Detect which cell encompasses the target text, then output its [X, Y] center coordinate. 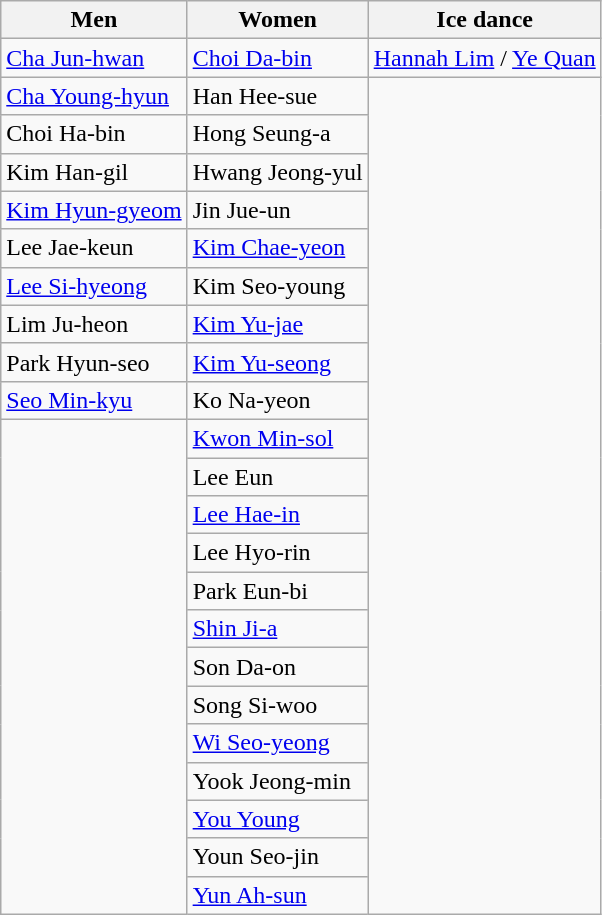
Yun Ah-sun [278, 895]
Youn Seo-jin [278, 857]
Hwang Jeong-yul [278, 172]
Lee Hyo-rin [278, 553]
Hong Seung-a [278, 134]
Kim Han-gil [94, 172]
Lee Si-hyeong [94, 286]
Kim Yu-jae [278, 324]
Kim Hyun-gyeom [94, 210]
Ko Na-yeon [278, 400]
Women [278, 20]
Hannah Lim / Ye Quan [484, 58]
Lee Eun [278, 477]
Kim Chae-yeon [278, 248]
Kwon Min-sol [278, 438]
Shin Ji-a [278, 629]
Yook Jeong-min [278, 781]
Lee Jae-keun [94, 248]
Son Da-on [278, 667]
Choi Ha-bin [94, 134]
Cha Young-hyun [94, 96]
You Young [278, 819]
Choi Da-bin [278, 58]
Song Si-woo [278, 705]
Lim Ju-heon [94, 324]
Park Eun-bi [278, 591]
Park Hyun-seo [94, 362]
Ice dance [484, 20]
Seo Min-kyu [94, 400]
Lee Hae-in [278, 515]
Men [94, 20]
Cha Jun-hwan [94, 58]
Wi Seo-yeong [278, 743]
Han Hee-sue [278, 96]
Kim Seo-young [278, 286]
Jin Jue-un [278, 210]
Kim Yu-seong [278, 362]
